Extract the [x, y] coordinate from the center of the cell holding the provided text.  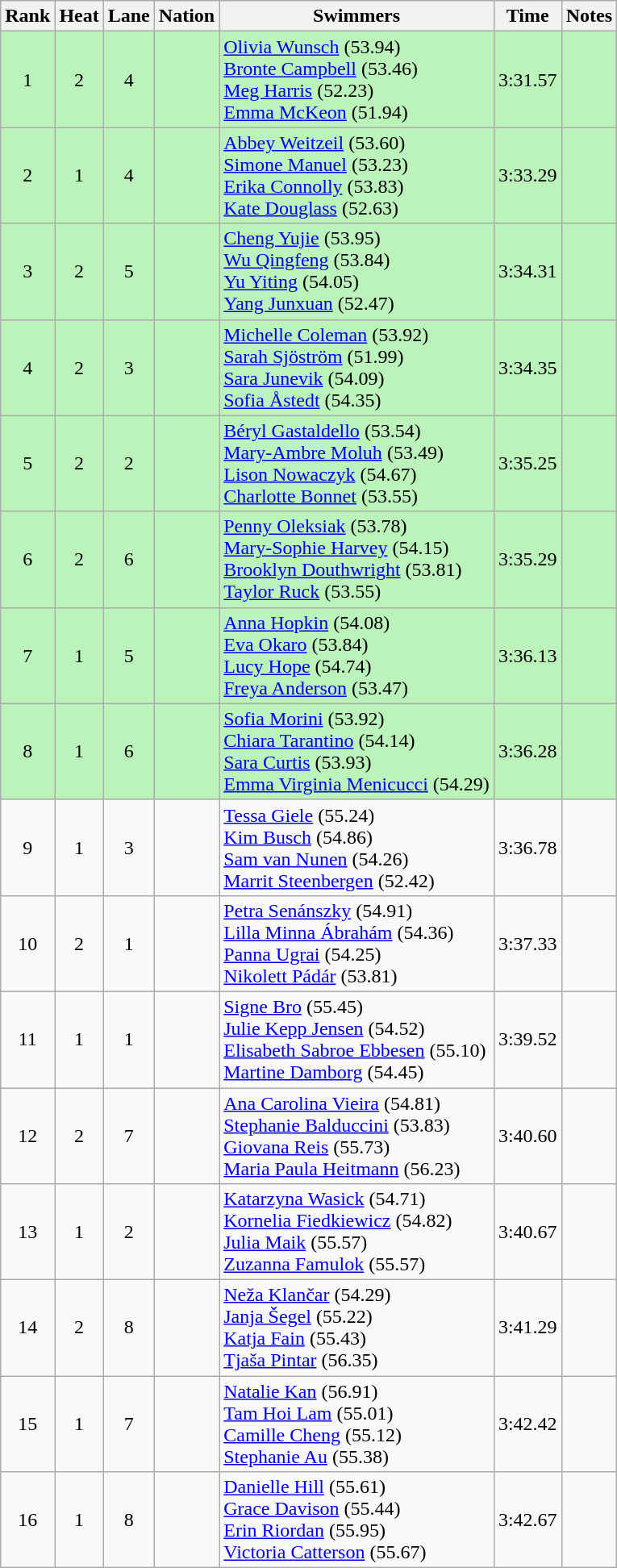
3:37.33 [527, 944]
11 [27, 1039]
Heat [79, 16]
Michelle Coleman (53.92)Sarah Sjöström (51.99)Sara Junevik (54.09)Sofia Åstedt (54.35) [356, 368]
10 [27, 944]
3:36.78 [527, 847]
16 [27, 1520]
3:39.52 [527, 1039]
Anna Hopkin (54.08)Eva Okaro (53.84)Lucy Hope (54.74)Freya Anderson (53.47) [356, 655]
Béryl Gastaldello (53.54)Mary-Ambre Moluh (53.49)Lison Nowaczyk (54.67)Charlotte Bonnet (53.55) [356, 463]
Penny Oleksiak (53.78)Mary-Sophie Harvey (54.15)Brooklyn Douthwright (53.81)Taylor Ruck (53.55) [356, 560]
3:35.29 [527, 560]
Time [527, 16]
Petra Senánszky (54.91)Lilla Minna Ábrahám (54.36)Panna Ugrai (54.25)Nikolett Pádár (53.81) [356, 944]
3:41.29 [527, 1328]
13 [27, 1232]
Tessa Giele (55.24)Kim Busch (54.86)Sam van Nunen (54.26)Marrit Steenbergen (52.42) [356, 847]
3:33.29 [527, 176]
3:34.31 [527, 271]
3:34.35 [527, 368]
Nation [186, 16]
Abbey Weitzeil (53.60)Simone Manuel (53.23)Erika Connolly (53.83)Kate Douglass (52.63) [356, 176]
Ana Carolina Vieira (54.81)Stephanie Balduccini (53.83)Giovana Reis (55.73)Maria Paula Heitmann (56.23) [356, 1136]
3:42.42 [527, 1424]
15 [27, 1424]
12 [27, 1136]
14 [27, 1328]
Lane [129, 16]
Danielle Hill (55.61)Grace Davison (55.44)Erin Riordan (55.95)Victoria Catterson (55.67) [356, 1520]
3:42.67 [527, 1520]
Signe Bro (55.45)Julie Kepp Jensen (54.52)Elisabeth Sabroe Ebbesen (55.10)Martine Damborg (54.45) [356, 1039]
Rank [27, 16]
3:40.60 [527, 1136]
Neža Klančar (54.29)Janja Šegel (55.22)Katja Fain (55.43)Tjaša Pintar (56.35) [356, 1328]
Olivia Wunsch (53.94)Bronte Campbell (53.46)Meg Harris (52.23)Emma McKeon (51.94) [356, 79]
3:36.13 [527, 655]
Notes [589, 16]
3:40.67 [527, 1232]
Cheng Yujie (53.95)Wu Qingfeng (53.84)Yu Yiting (54.05)Yang Junxuan (52.47) [356, 271]
3:31.57 [527, 79]
9 [27, 847]
Katarzyna Wasick (54.71)Kornelia Fiedkiewicz (54.82)Julia Maik (55.57)Zuzanna Famulok (55.57) [356, 1232]
Natalie Kan (56.91)Tam Hoi Lam (55.01)Camille Cheng (55.12)Stephanie Au (55.38) [356, 1424]
3:36.28 [527, 752]
Sofia Morini (53.92)Chiara Tarantino (54.14)Sara Curtis (53.93)Emma Virginia Menicucci (54.29) [356, 752]
Swimmers [356, 16]
3:35.25 [527, 463]
